Identify which cell holds the provided text, then report its (X, Y) central coordinate. 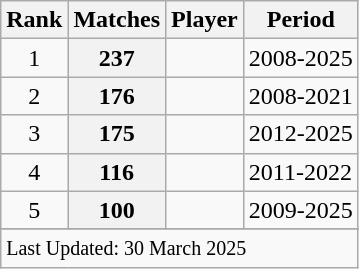
1 (34, 58)
Rank (34, 20)
2012-2025 (300, 134)
Player (205, 20)
2008-2025 (300, 58)
5 (34, 210)
2009-2025 (300, 210)
3 (34, 134)
Matches (117, 20)
175 (117, 134)
100 (117, 210)
4 (34, 172)
116 (117, 172)
2008-2021 (300, 96)
2011-2022 (300, 172)
237 (117, 58)
Period (300, 20)
Last Updated: 30 March 2025 (180, 248)
176 (117, 96)
2 (34, 96)
